From the cell containing the given text, extract its center point as (X, Y) coordinate. 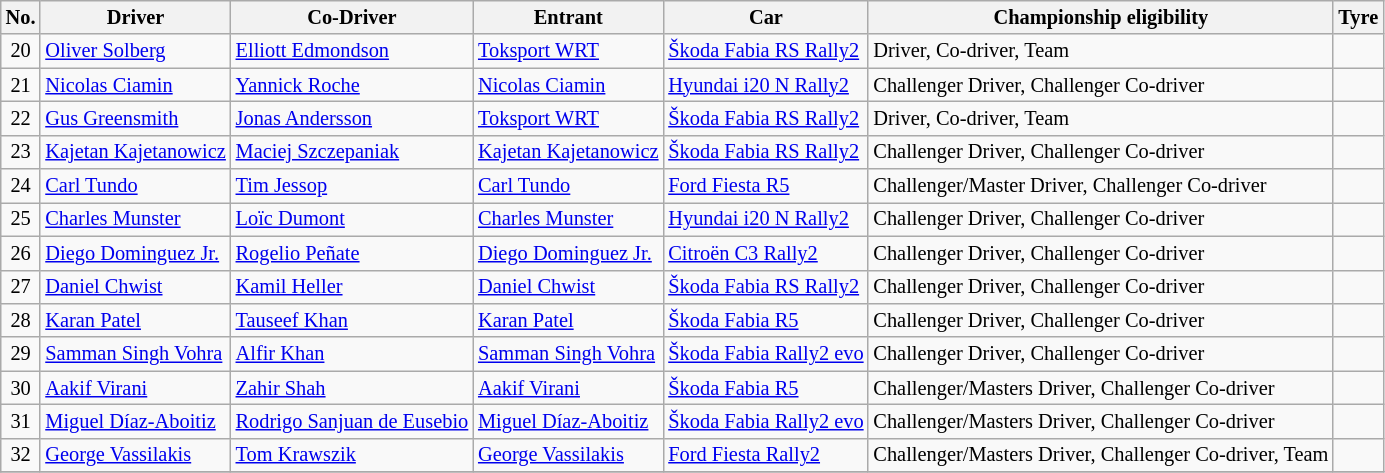
29 (21, 354)
Ford Fiesta Rally2 (766, 455)
Citroën C3 Rally2 (766, 253)
Co-Driver (352, 17)
Loïc Dumont (352, 219)
Entrant (568, 17)
Driver (135, 17)
Car (766, 17)
Challenger/Master Driver, Challenger Co-driver (1100, 186)
20 (21, 51)
Ford Fiesta R5 (766, 186)
Tauseef Khan (352, 320)
Alfir Khan (352, 354)
30 (21, 388)
Kamil Heller (352, 287)
Jonas Andersson (352, 118)
Tom Krawszik (352, 455)
22 (21, 118)
No. (21, 17)
28 (21, 320)
32 (21, 455)
Maciej Szczepaniak (352, 152)
Rodrigo Sanjuan de Eusebio (352, 421)
27 (21, 287)
Yannick Roche (352, 85)
Challenger/Masters Driver, Challenger Co-driver, Team (1100, 455)
Rogelio Peñate (352, 253)
Tyre (1358, 17)
26 (21, 253)
Tim Jessop (352, 186)
Gus Greensmith (135, 118)
21 (21, 85)
31 (21, 421)
23 (21, 152)
Elliott Edmondson (352, 51)
24 (21, 186)
Championship eligibility (1100, 17)
Zahir Shah (352, 388)
Oliver Solberg (135, 51)
25 (21, 219)
